Provide the (x, y) coordinate of the cell's center where the given text is located.  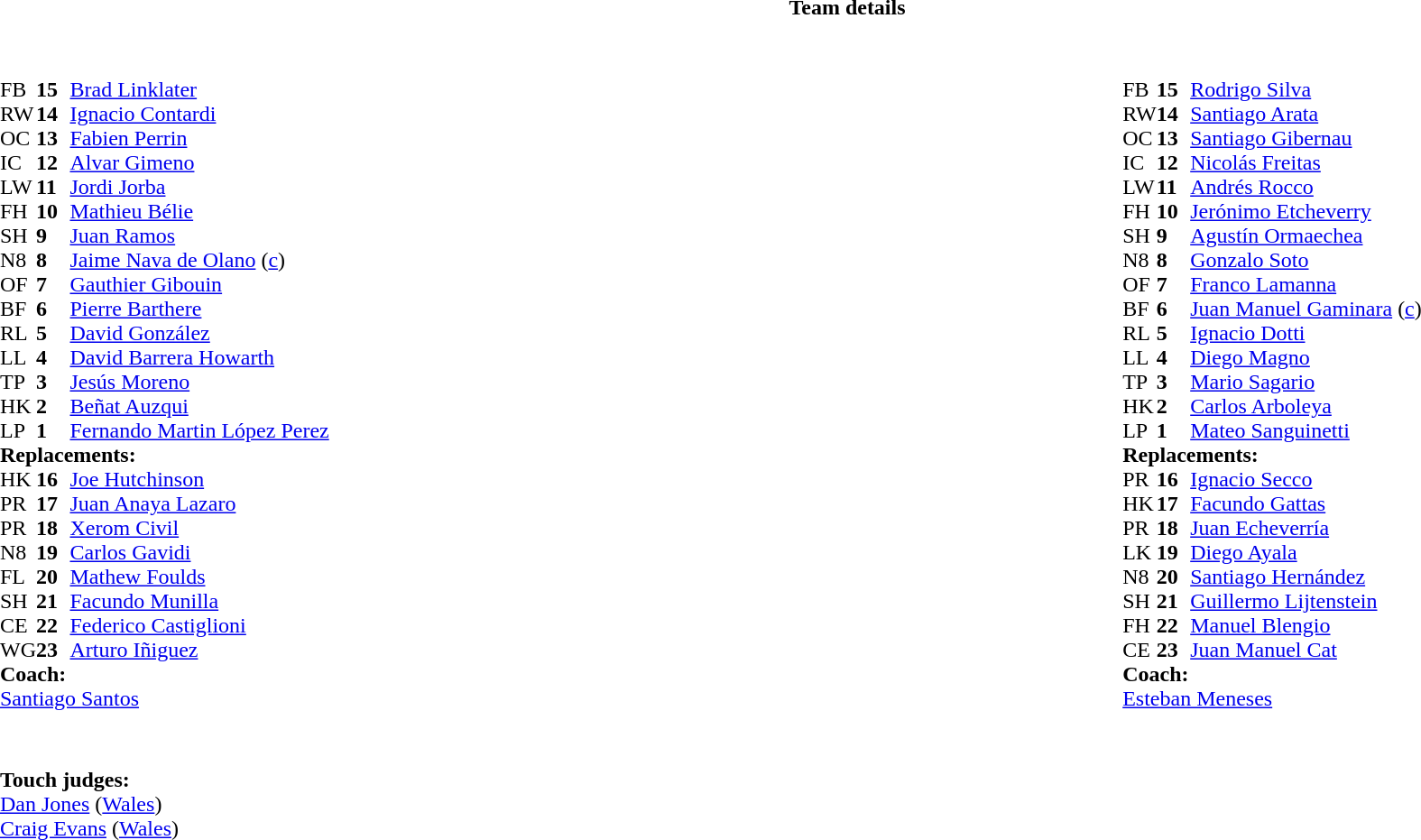
Fernando Martin López Perez (198, 431)
David Barrera Howarth (198, 357)
Facundo Munilla (198, 601)
Federico Castiglioni (198, 626)
LK (1140, 552)
Xerom Civil (198, 529)
FL (18, 577)
Beñat Auzqui (198, 406)
Jordi Jorba (198, 188)
Coach: (164, 675)
Mathieu Bélie (198, 211)
WG (18, 650)
Santiago Santos (164, 698)
Fabien Perrin (198, 139)
Joe Hutchinson (198, 480)
Alvar Gimeno (198, 162)
Replacements: (164, 455)
Juan Ramos (198, 236)
Carlos Gavidi (198, 552)
Pierre Barthere (198, 309)
Jesús Moreno (198, 383)
Juan Anaya Lazaro (198, 503)
Jaime Nava de Olano (c) (198, 260)
Mathew Foulds (198, 577)
David González (198, 334)
Gauthier Gibouin (198, 285)
Arturo Iñiguez (198, 650)
Brad Linklater (198, 90)
Ignacio Contardi (198, 114)
